Output the [x, y] coordinate of the center of the cell containing the given text.  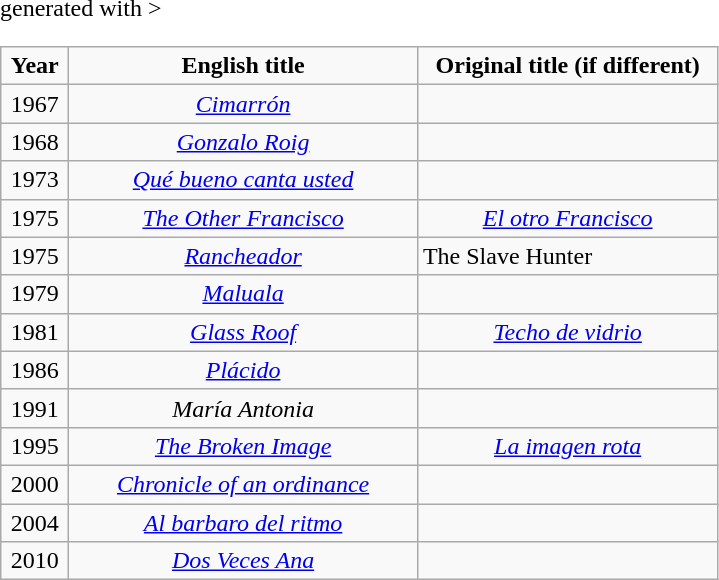
1973 [35, 180]
The Broken Image [244, 446]
1995 [35, 446]
Cimarrón [244, 104]
1991 [35, 408]
María Antonia [244, 408]
Year [35, 66]
1979 [35, 294]
Original title (if different) [568, 66]
Qué bueno canta usted [244, 180]
Glass Roof [244, 332]
La imagen rota [568, 446]
2010 [35, 561]
English title [244, 66]
El otro Francisco [568, 218]
2000 [35, 484]
Al barbaro del ritmo [244, 523]
Rancheador [244, 256]
Techo de vidrio [568, 332]
1986 [35, 370]
1968 [35, 142]
The Other Francisco [244, 218]
The Slave Hunter [568, 256]
Maluala [244, 294]
Chronicle of an ordinance [244, 484]
Dos Veces Ana [244, 561]
1967 [35, 104]
1981 [35, 332]
2004 [35, 523]
Gonzalo Roig [244, 142]
Plácido [244, 370]
